For the text-containing cell, return its midpoint in (X, Y) coordinate format. 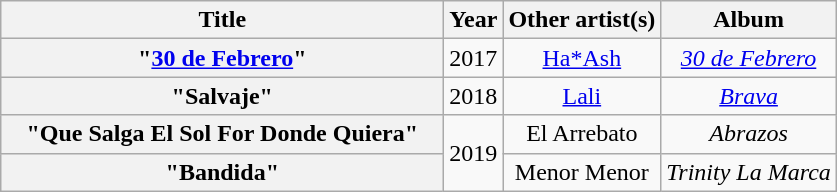
Abrazos (749, 134)
Brava (749, 96)
Lali (582, 96)
"Bandida" (222, 172)
Year (474, 20)
Menor Menor (582, 172)
Ha*Ash (582, 58)
"Que Salga El Sol For Donde Quiera" (222, 134)
"30 de Febrero" (222, 58)
Title (222, 20)
2017 (474, 58)
"Salvaje" (222, 96)
30 de Febrero (749, 58)
Trinity La Marca (749, 172)
Other artist(s) (582, 20)
El Arrebato (582, 134)
2018 (474, 96)
2019 (474, 153)
Album (749, 20)
